Pinpoint the cell where the given text exists, returning its (X, Y) midpoint coordinate. 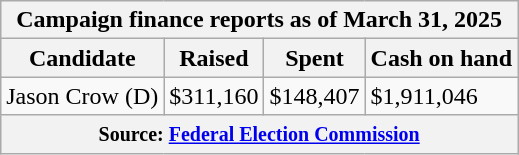
Source: Federal Election Commission (260, 134)
$311,160 (214, 96)
Jason Crow (D) (82, 96)
Raised (214, 58)
Candidate (82, 58)
$1,911,046 (441, 96)
Spent (314, 58)
Cash on hand (441, 58)
$148,407 (314, 96)
Campaign finance reports as of March 31, 2025 (260, 20)
